Detect which cell encompasses the target text, then output its (x, y) center coordinate. 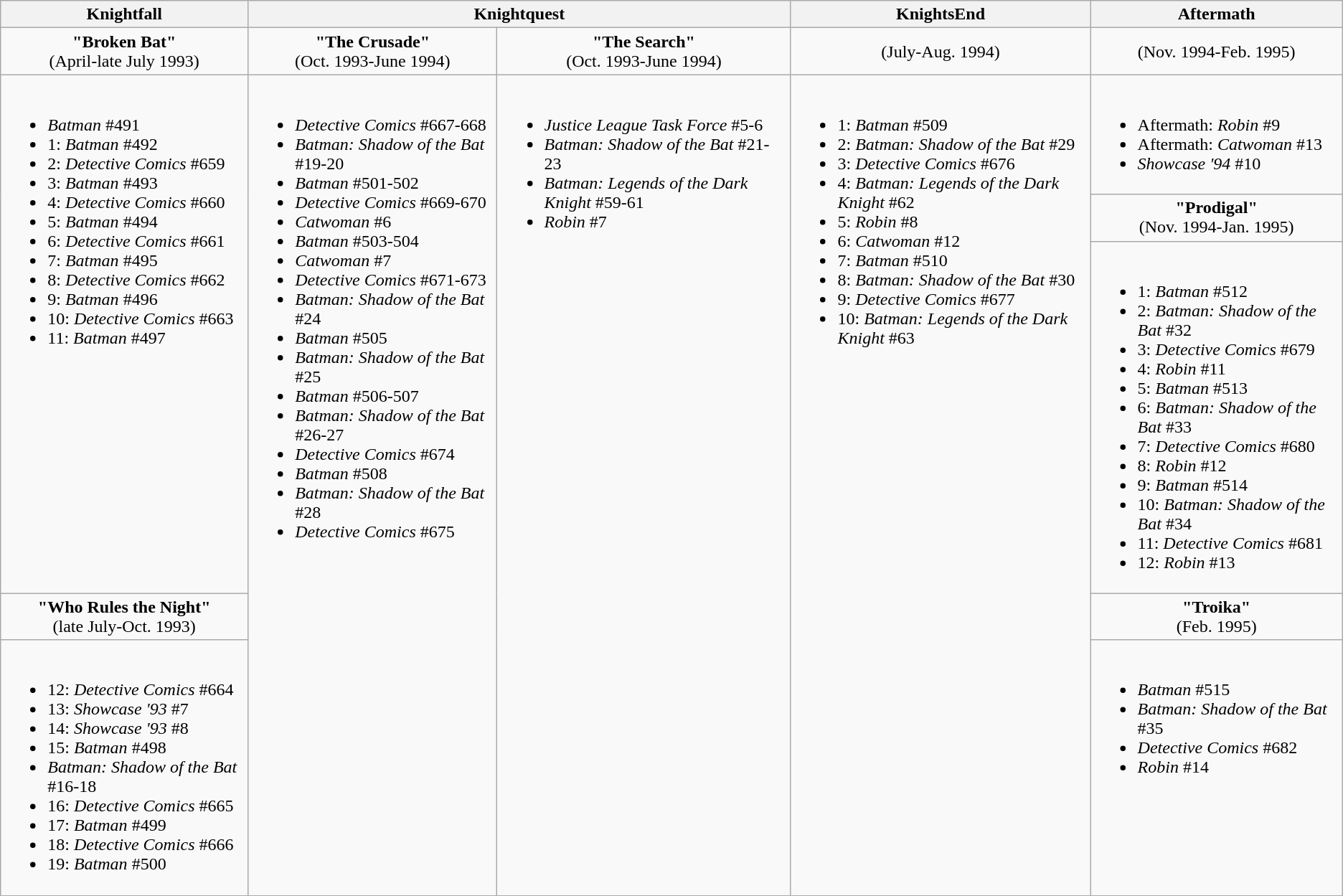
(Nov. 1994-Feb. 1995) (1217, 52)
Knightfall (125, 14)
"Broken Bat"(April-late July 1993) (125, 52)
"The Search"(Oct. 1993-June 1994) (644, 52)
"Troika"(Feb. 1995) (1217, 617)
"Prodigal"(Nov. 1994-Jan. 1995) (1217, 218)
Aftermath (1217, 14)
(July-Aug. 1994) (941, 52)
"Who Rules the Night"(late July-Oct. 1993) (125, 617)
Batman #515Batman: Shadow of the Bat #35Detective Comics #682Robin #14 (1217, 768)
"The Crusade"(Oct. 1993-June 1994) (373, 52)
KnightsEnd (941, 14)
Knightquest (519, 14)
Aftermath: Robin #9Aftermath: Catwoman #13Showcase '94 #10 (1217, 135)
Justice League Task Force #5-6Batman: Shadow of the Bat #21-23Batman: Legends of the Dark Knight #59-61Robin #7 (644, 485)
